Detect which cell encompasses the target text, then output its [x, y] center coordinate. 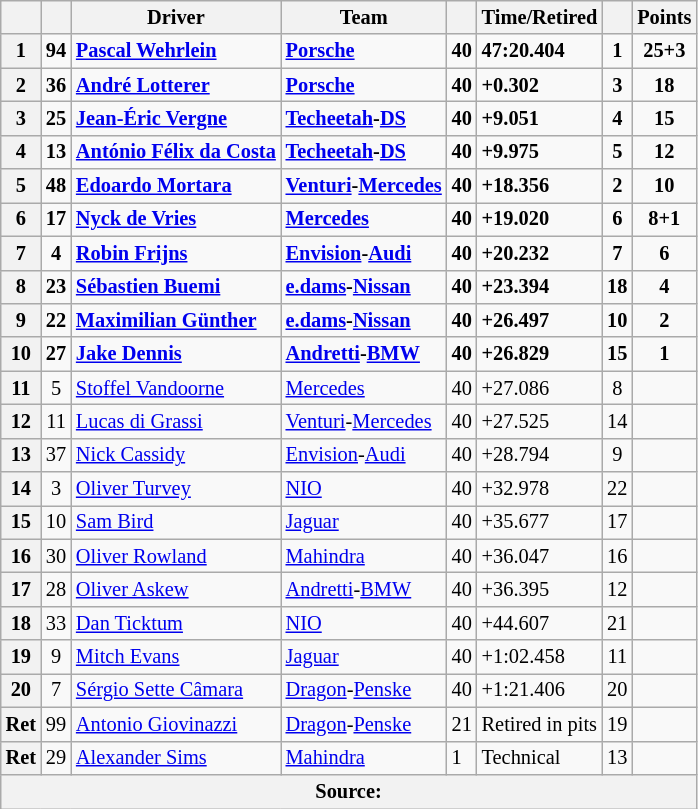
47:20.404 [540, 51]
Antonio Giovinazzi [176, 724]
Stoffel Vandoorne [176, 388]
+44.607 [540, 623]
Alexander Sims [176, 758]
37 [56, 455]
Oliver Rowland [176, 556]
29 [56, 758]
+9.051 [540, 118]
25+3 [664, 51]
+1:21.406 [540, 690]
94 [56, 51]
+27.086 [540, 388]
+36.395 [540, 589]
+28.794 [540, 455]
+32.978 [540, 489]
+26.497 [540, 320]
30 [56, 556]
+27.525 [540, 421]
Time/Retired [540, 17]
Sébastien Buemi [176, 287]
33 [56, 623]
27 [56, 354]
+35.677 [540, 522]
Maximilian Günther [176, 320]
Driver [176, 17]
António Félix da Costa [176, 152]
Pascal Wehrlein [176, 51]
Sam Bird [176, 522]
28 [56, 589]
Jean-Éric Vergne [176, 118]
36 [56, 85]
+9.975 [540, 152]
25 [56, 118]
Source: [349, 791]
+0.302 [540, 85]
Team [364, 17]
Robin Frijns [176, 253]
Dan Ticktum [176, 623]
Edoardo Mortara [176, 186]
48 [56, 186]
99 [56, 724]
Sérgio Sette Câmara [176, 690]
Lucas di Grassi [176, 421]
Nick Cassidy [176, 455]
+19.020 [540, 219]
Jake Dennis [176, 354]
Mitch Evans [176, 657]
Oliver Turvey [176, 489]
8+1 [664, 219]
Nyck de Vries [176, 219]
23 [56, 287]
+23.394 [540, 287]
+18.356 [540, 186]
+1:02.458 [540, 657]
+20.232 [540, 253]
+26.829 [540, 354]
Points [664, 17]
Oliver Askew [176, 589]
+36.047 [540, 556]
Retired in pits [540, 724]
Technical [540, 758]
André Lotterer [176, 85]
